Output the [x, y] coordinate of the center of the cell containing the given text.  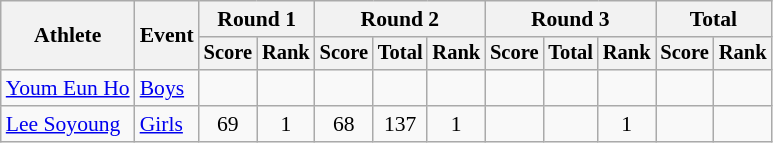
Athlete [68, 36]
Girls [167, 124]
Lee Soyoung [68, 124]
69 [228, 124]
137 [400, 124]
Youm Eun Ho [68, 88]
Round 2 [400, 19]
Boys [167, 88]
Round 3 [570, 19]
Event [167, 36]
68 [344, 124]
Round 1 [257, 19]
